Scan for the cell matching the given text and deliver its [x, y] coordinate at center. 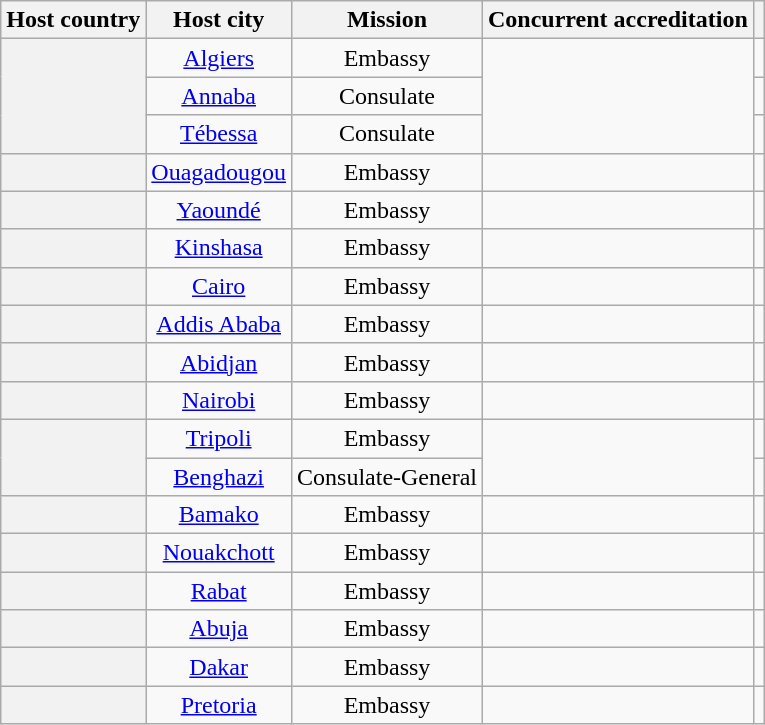
Bamako [219, 515]
Abidjan [219, 362]
Abuja [219, 629]
Pretoria [219, 705]
Nairobi [219, 400]
Host city [219, 20]
Mission [388, 20]
Concurrent accreditation [618, 20]
Yaoundé [219, 210]
Consulate-General [388, 477]
Algiers [219, 58]
Ouagadougou [219, 172]
Benghazi [219, 477]
Addis Ababa [219, 324]
Annaba [219, 96]
Cairo [219, 286]
Tripoli [219, 438]
Kinshasa [219, 248]
Tébessa [219, 134]
Nouakchott [219, 553]
Host country [74, 20]
Rabat [219, 591]
Dakar [219, 667]
